Capture the cell that displays the provided text and extract its [X, Y] central coordinate. 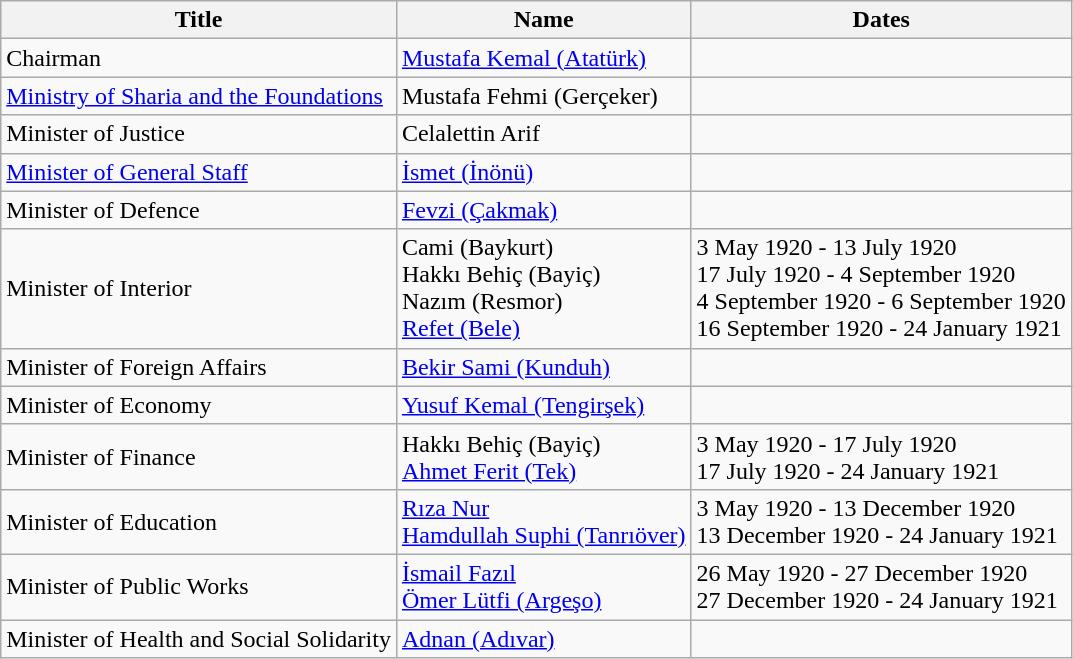
Chairman [199, 58]
Minister of Defence [199, 210]
Minister of Economy [199, 405]
İsmail FazılÖmer Lütfi (Argeşo) [544, 586]
Minister of Public Works [199, 586]
Hakkı Behiç (Bayiç) Ahmet Ferit (Tek) [544, 456]
Bekir Sami (Kunduh) [544, 367]
Celalettin Arif [544, 134]
Minister of Foreign Affairs [199, 367]
26 May 1920 - 27 December 1920 27 December 1920 - 24 January 1921 [881, 586]
Minister of Finance [199, 456]
Minister of Education [199, 522]
3 May 1920 - 13 July 192017 July 1920 - 4 September 19204 September 1920 - 6 September 192016 September 1920 - 24 January 1921 [881, 288]
Fevzi (Çakmak) [544, 210]
Mustafa Fehmi (Gerçeker) [544, 96]
Name [544, 20]
Adnan (Adıvar) [544, 639]
Dates [881, 20]
Title [199, 20]
Mustafa Kemal (Atatürk) [544, 58]
Cami (Baykurt) Hakkı Behiç (Bayiç) Nazım (Resmor)Refet (Bele) [544, 288]
3 May 1920 - 17 July 192017 July 1920 - 24 January 1921 [881, 456]
Minister of Justice [199, 134]
Rıza Nur Hamdullah Suphi (Tanrıöver) [544, 522]
İsmet (İnönü) [544, 172]
Ministry of Sharia and the Foundations [199, 96]
3 May 1920 - 13 December 1920 13 December 1920 - 24 January 1921 [881, 522]
Minister of Interior [199, 288]
Yusuf Kemal (Tengirşek) [544, 405]
Minister of Health and Social Solidarity [199, 639]
Minister of General Staff [199, 172]
